Detect which cell encompasses the target text, then output its (X, Y) center coordinate. 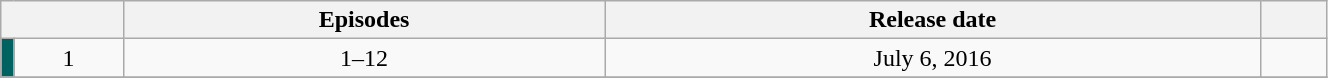
1–12 (364, 58)
Episodes (364, 20)
July 6, 2016 (932, 58)
1 (68, 58)
Release date (932, 20)
